Find where the given text appears and provide that cell's center as [x, y] coordinate. 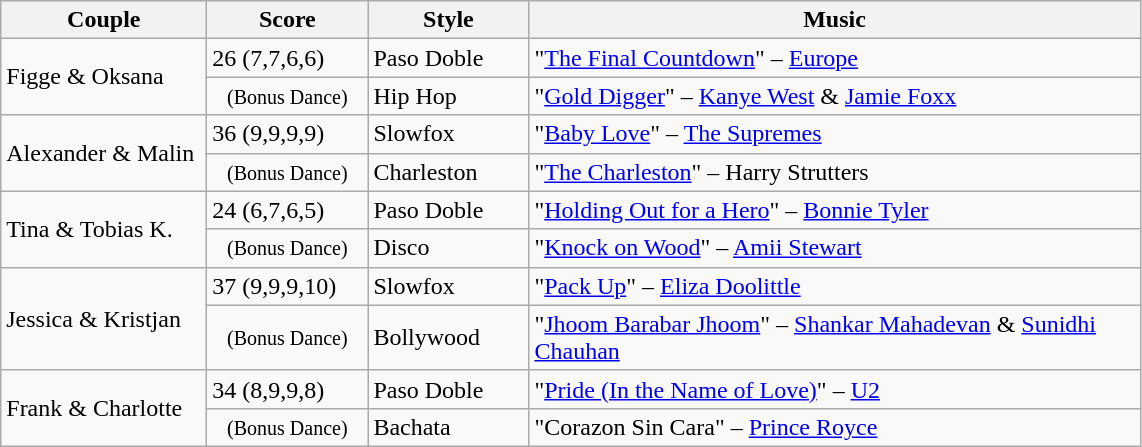
Couple [104, 20]
24 (6,7,6,5) [288, 210]
"Pack Up" – Eliza Doolittle [834, 286]
34 (8,9,9,8) [288, 389]
Alexander & Malin [104, 153]
Score [288, 20]
"Holding Out for a Hero" – Bonnie Tyler [834, 210]
Bollywood [448, 338]
Tina & Tobias K. [104, 229]
Charleston [448, 172]
"The Final Countdown" – Europe [834, 58]
Jessica & Kristjan [104, 318]
"Knock on Wood" – Amii Stewart [834, 248]
"The Charleston" – Harry Strutters [834, 172]
Frank & Charlotte [104, 408]
"Corazon Sin Cara" – Prince Royce [834, 427]
Style [448, 20]
36 (9,9,9,9) [288, 134]
26 (7,7,6,6) [288, 58]
Figge & Oksana [104, 77]
Disco [448, 248]
Bachata [448, 427]
"Jhoom Barabar Jhoom" – Shankar Mahadevan & Sunidhi Chauhan [834, 338]
"Baby Love" – The Supremes [834, 134]
"Gold Digger" – Kanye West & Jamie Foxx [834, 96]
37 (9,9,9,10) [288, 286]
Music [834, 20]
"Pride (In the Name of Love)" – U2 [834, 389]
Hip Hop [448, 96]
